Capture the cell that displays the provided text and extract its [x, y] central coordinate. 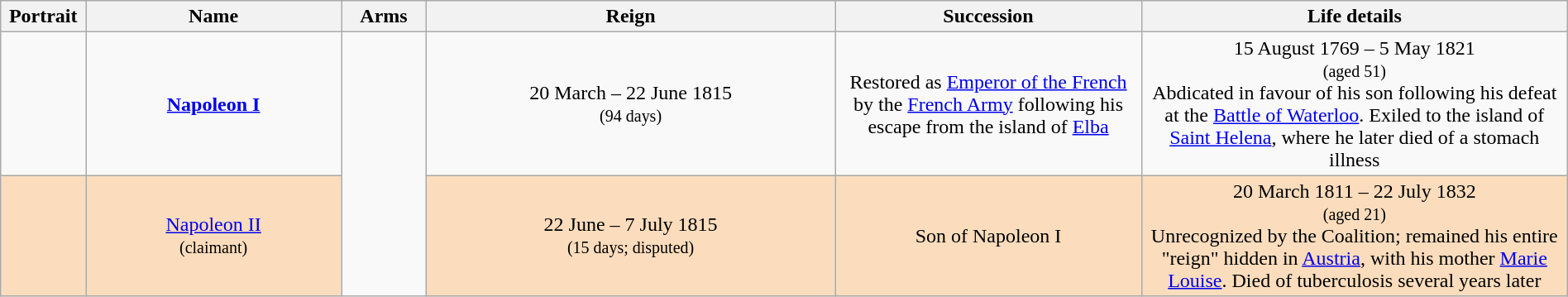
Name [213, 17]
Napoleon I [213, 104]
Life details [1355, 17]
Succession [989, 17]
22 June – 7 July 1815(15 days; disputed) [630, 236]
Napoleon II(claimant) [213, 236]
Son of Napoleon I [989, 236]
Arms [384, 17]
20 March – 22 June 1815(94 days) [630, 104]
Reign [630, 17]
Portrait [43, 17]
Restored as Emperor of the French by the French Army following his escape from the island of Elba [989, 104]
